Provide the (X, Y) coordinate of the cell's center where the given text is located.  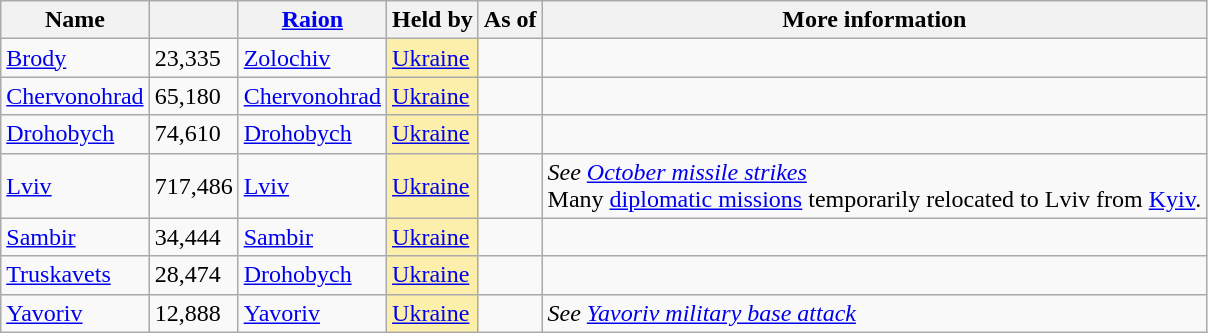
12,888 (194, 313)
65,180 (194, 96)
23,335 (194, 58)
74,610 (194, 134)
Brody (75, 58)
As of (510, 20)
Zolochiv (312, 58)
28,474 (194, 275)
Truskavets (75, 275)
See October missile strikesMany diplomatic missions temporarily relocated to Lviv from Kyiv. (874, 186)
Raion (312, 20)
See Yavoriv military base attack (874, 313)
Held by (433, 20)
717,486 (194, 186)
More information (874, 20)
34,444 (194, 237)
Name (75, 20)
